Pinpoint the cell where the given text exists, returning its (X, Y) midpoint coordinate. 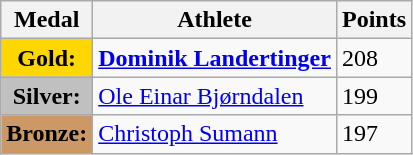
Christoph Sumann (215, 134)
Points (374, 20)
Athlete (215, 20)
Ole Einar Bjørndalen (215, 96)
Dominik Landertinger (215, 58)
208 (374, 58)
197 (374, 134)
Medal (47, 20)
Gold: (47, 58)
Silver: (47, 96)
199 (374, 96)
Bronze: (47, 134)
